From the cell containing the given text, extract its center point as (X, Y) coordinate. 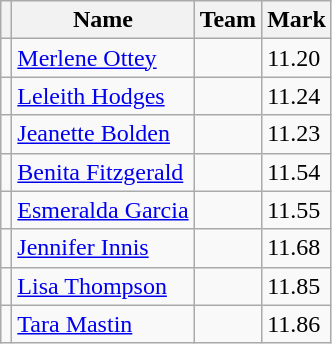
Esmeralda Garcia (103, 210)
Merlene Ottey (103, 58)
11.23 (297, 134)
11.24 (297, 96)
Team (228, 20)
Name (103, 20)
Jennifer Innis (103, 248)
11.54 (297, 172)
11.85 (297, 286)
Lisa Thompson (103, 286)
Mark (297, 20)
11.55 (297, 210)
11.20 (297, 58)
11.68 (297, 248)
Tara Mastin (103, 324)
11.86 (297, 324)
Leleith Hodges (103, 96)
Jeanette Bolden (103, 134)
Benita Fitzgerald (103, 172)
